Detect which cell encompasses the target text, then output its [x, y] center coordinate. 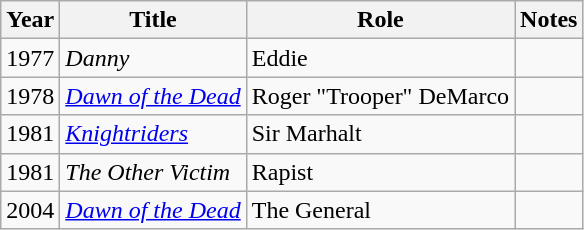
Sir Marhalt [380, 134]
Year [30, 20]
The General [380, 210]
The Other Victim [153, 172]
1978 [30, 96]
2004 [30, 210]
Eddie [380, 58]
Roger "Trooper" DeMarco [380, 96]
1977 [30, 58]
Danny [153, 58]
Title [153, 20]
Notes [549, 20]
Role [380, 20]
Knightriders [153, 134]
Rapist [380, 172]
